Pinpoint the cell where the given text exists, returning its (x, y) midpoint coordinate. 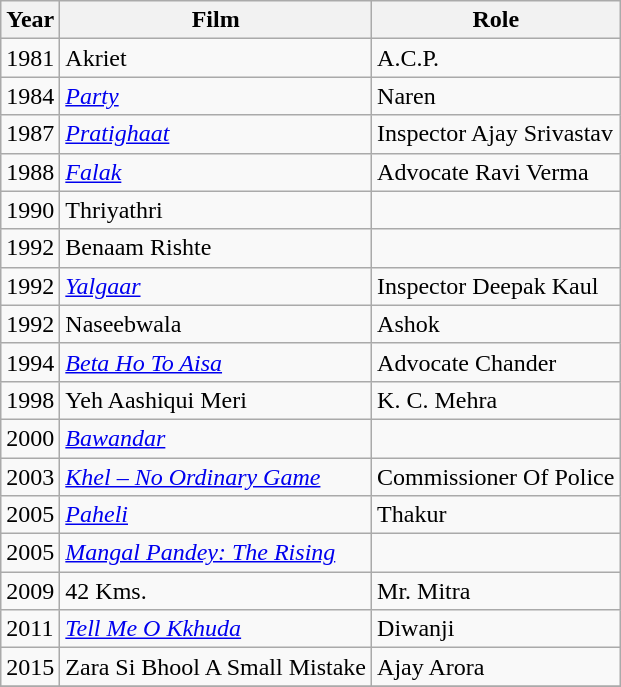
A.C.P. (496, 58)
Khel – No Ordinary Game (216, 477)
Beta Ho To Aisa (216, 362)
Inspector Ajay Srivastav (496, 134)
Role (496, 20)
Pratighaat (216, 134)
Year (30, 20)
Benaam Rishte (216, 248)
Paheli (216, 515)
42 Kms. (216, 591)
Mangal Pandey: The Rising (216, 553)
Diwanji (496, 629)
Advocate Chander (496, 362)
Zara Si Bhool A Small Mistake (216, 667)
Ajay Arora (496, 667)
1984 (30, 96)
Thakur (496, 515)
1987 (30, 134)
1981 (30, 58)
Naren (496, 96)
Mr. Mitra (496, 591)
1990 (30, 210)
Party (216, 96)
Akriet (216, 58)
Film (216, 20)
2000 (30, 438)
1994 (30, 362)
1998 (30, 400)
Thriyathri (216, 210)
Falak (216, 172)
Ashok (496, 324)
Tell Me O Kkhuda (216, 629)
1988 (30, 172)
2011 (30, 629)
2003 (30, 477)
2015 (30, 667)
Commissioner Of Police (496, 477)
2009 (30, 591)
K. C. Mehra (496, 400)
Bawandar (216, 438)
Inspector Deepak Kaul (496, 286)
Advocate Ravi Verma (496, 172)
Yalgaar (216, 286)
Yeh Aashiqui Meri (216, 400)
Naseebwala (216, 324)
